Provide the [X, Y] coordinate of the cell's center where the given text is located.  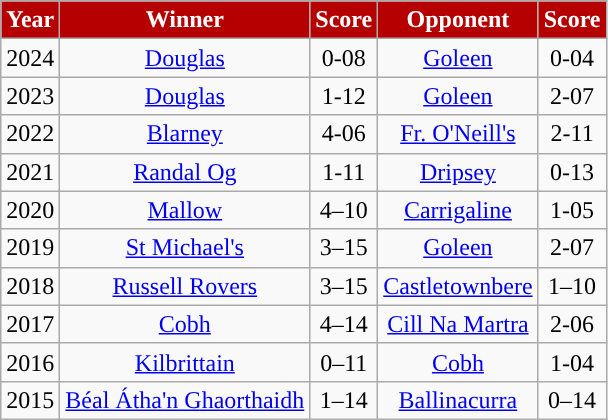
Cill Na Martra [458, 324]
Opponent [458, 20]
1-12 [344, 96]
0–11 [344, 362]
2022 [30, 134]
2-11 [572, 134]
Blarney [185, 134]
Carrigaline [458, 210]
4–10 [344, 210]
4-06 [344, 134]
Castletownbere [458, 286]
2019 [30, 248]
Winner [185, 20]
4–14 [344, 324]
Randal Og [185, 172]
2015 [30, 400]
0-04 [572, 58]
St Michael's [185, 248]
2016 [30, 362]
2017 [30, 324]
1–10 [572, 286]
Béal Átha'n Ghaorthaidh [185, 400]
1-04 [572, 362]
2021 [30, 172]
1-11 [344, 172]
2018 [30, 286]
Fr. O'Neill's [458, 134]
0–14 [572, 400]
2-06 [572, 324]
Mallow [185, 210]
0-13 [572, 172]
0-08 [344, 58]
Year [30, 20]
Ballinacurra [458, 400]
1-05 [572, 210]
Dripsey [458, 172]
Kilbrittain [185, 362]
2024 [30, 58]
2023 [30, 96]
Russell Rovers [185, 286]
1–14 [344, 400]
2020 [30, 210]
